From the cell containing the given text, extract its center point as (X, Y) coordinate. 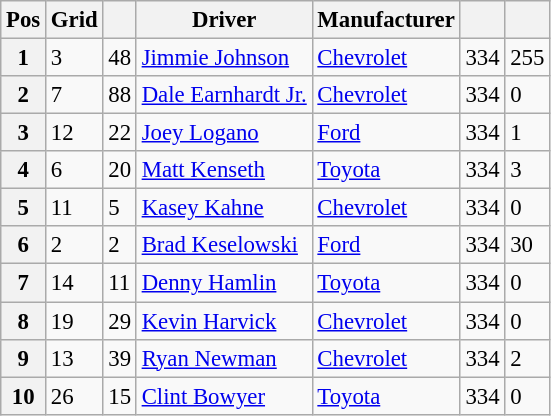
Kasey Kahne (224, 208)
88 (120, 95)
14 (74, 283)
Denny Hamlin (224, 283)
20 (120, 170)
Jimmie Johnson (224, 58)
255 (528, 58)
30 (528, 245)
19 (74, 321)
Pos (24, 20)
Ryan Newman (224, 358)
29 (120, 321)
Grid (74, 20)
26 (74, 396)
8 (24, 321)
15 (120, 396)
4 (24, 170)
48 (120, 58)
10 (24, 396)
Driver (224, 20)
Clint Bowyer (224, 396)
13 (74, 358)
Brad Keselowski (224, 245)
12 (74, 133)
9 (24, 358)
Kevin Harvick (224, 321)
Manufacturer (386, 20)
Joey Logano (224, 133)
39 (120, 358)
Matt Kenseth (224, 170)
Dale Earnhardt Jr. (224, 95)
22 (120, 133)
